Identify which cell holds the provided text, then report its (X, Y) central coordinate. 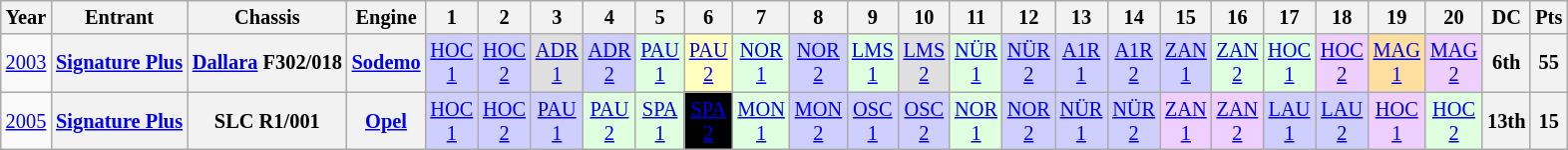
6th (1506, 63)
SPA2 (708, 121)
Chassis (267, 17)
MAG2 (1454, 63)
11 (976, 17)
2005 (26, 121)
20 (1454, 17)
17 (1289, 17)
Engine (387, 17)
12 (1029, 17)
19 (1396, 17)
OSC2 (925, 121)
Dallara F302/018 (267, 63)
5 (660, 17)
A1R1 (1081, 63)
Opel (387, 121)
16 (1238, 17)
10 (925, 17)
3 (557, 17)
LAU1 (1289, 121)
SLC R1/001 (267, 121)
2003 (26, 63)
Pts (1548, 17)
2 (505, 17)
SPA1 (660, 121)
9 (873, 17)
14 (1133, 17)
7 (760, 17)
55 (1548, 63)
4 (610, 17)
MON1 (760, 121)
DC (1506, 17)
6 (708, 17)
ADR2 (610, 63)
MAG1 (1396, 63)
LMS1 (873, 63)
13th (1506, 121)
ADR1 (557, 63)
1 (451, 17)
LMS2 (925, 63)
Sodemo (387, 63)
13 (1081, 17)
A1R2 (1133, 63)
18 (1343, 17)
OSC1 (873, 121)
Entrant (120, 17)
8 (818, 17)
LAU2 (1343, 121)
MON2 (818, 121)
Year (26, 17)
